Locate the cell with the specified text and output its (x, y) center coordinate. 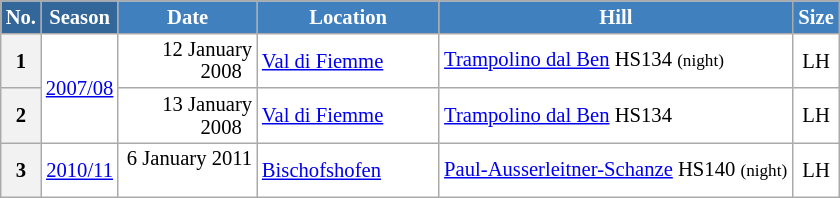
1 (21, 60)
Hill (616, 16)
Location (348, 16)
No. (21, 16)
Paul-Ausserleitner-Schanze HS140 (night) (616, 170)
Season (80, 16)
12 January 2008 (188, 60)
2 (21, 116)
6 January 2011 (188, 170)
Size (816, 16)
Trampolino dal Ben HS134 (night) (616, 60)
3 (21, 170)
13 January 2008 (188, 116)
Bischofshofen (348, 170)
Trampolino dal Ben HS134 (616, 116)
2007/08 (80, 88)
2010/11 (80, 170)
Date (188, 16)
